Detect which cell encompasses the target text, then output its [X, Y] center coordinate. 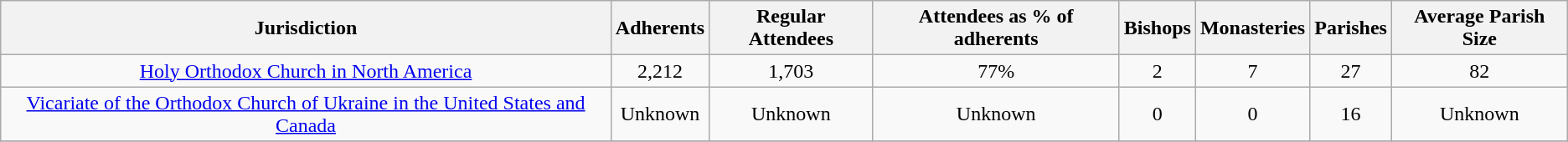
Regular Attendees [791, 28]
16 [1351, 114]
7 [1252, 71]
Average Parish Size [1479, 28]
Vicariate of the Orthodox Church of Ukraine in the United States and Canada [307, 114]
27 [1351, 71]
2 [1158, 71]
Adherents [660, 28]
1,703 [791, 71]
Jurisdiction [307, 28]
82 [1479, 71]
77% [996, 71]
2,212 [660, 71]
Parishes [1351, 28]
Bishops [1158, 28]
Monasteries [1252, 28]
Attendees as % of adherents [996, 28]
Holy Orthodox Church in North America [307, 71]
